Extract the (x, y) coordinate from the center of the cell holding the provided text.  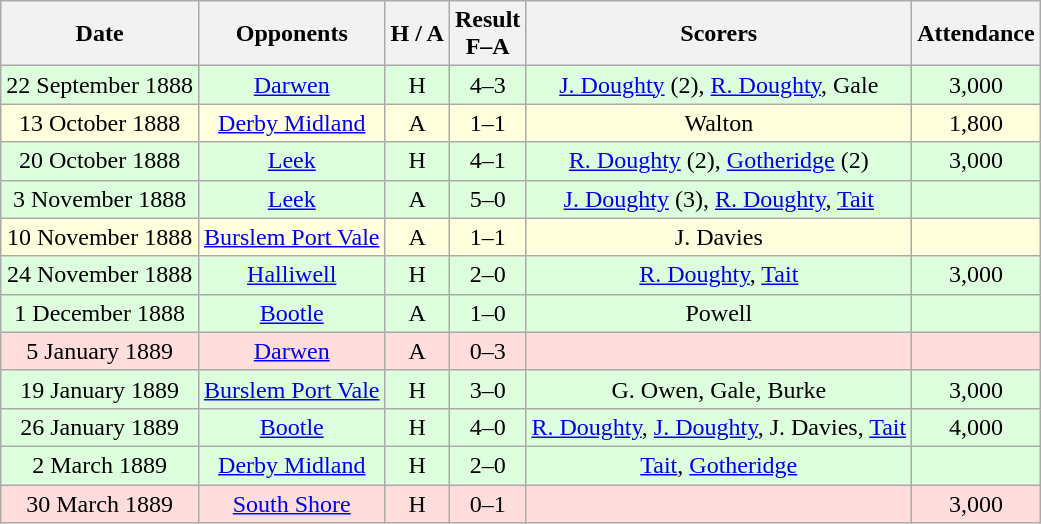
1–0 (487, 313)
Walton (719, 123)
G. Owen, Gale, Burke (719, 389)
Halliwell (292, 275)
13 October 1888 (100, 123)
20 October 1888 (100, 161)
R. Doughty (2), Gotheridge (2) (719, 161)
R. Doughty, J. Doughty, J. Davies, Tait (719, 427)
4–1 (487, 161)
0–1 (487, 503)
26 January 1889 (100, 427)
J. Davies (719, 237)
5–0 (487, 199)
4–3 (487, 85)
0–3 (487, 351)
Opponents (292, 34)
Date (100, 34)
10 November 1888 (100, 237)
4,000 (976, 427)
22 September 1888 (100, 85)
3–0 (487, 389)
Tait, Gotheridge (719, 465)
R. Doughty, Tait (719, 275)
5 January 1889 (100, 351)
H / A (417, 34)
2 March 1889 (100, 465)
3 November 1888 (100, 199)
24 November 1888 (100, 275)
Scorers (719, 34)
J. Doughty (2), R. Doughty, Gale (719, 85)
30 March 1889 (100, 503)
Powell (719, 313)
ResultF–A (487, 34)
19 January 1889 (100, 389)
1,800 (976, 123)
1 December 1888 (100, 313)
Attendance (976, 34)
South Shore (292, 503)
4–0 (487, 427)
J. Doughty (3), R. Doughty, Tait (719, 199)
